Detect which cell encompasses the target text, then output its [X, Y] center coordinate. 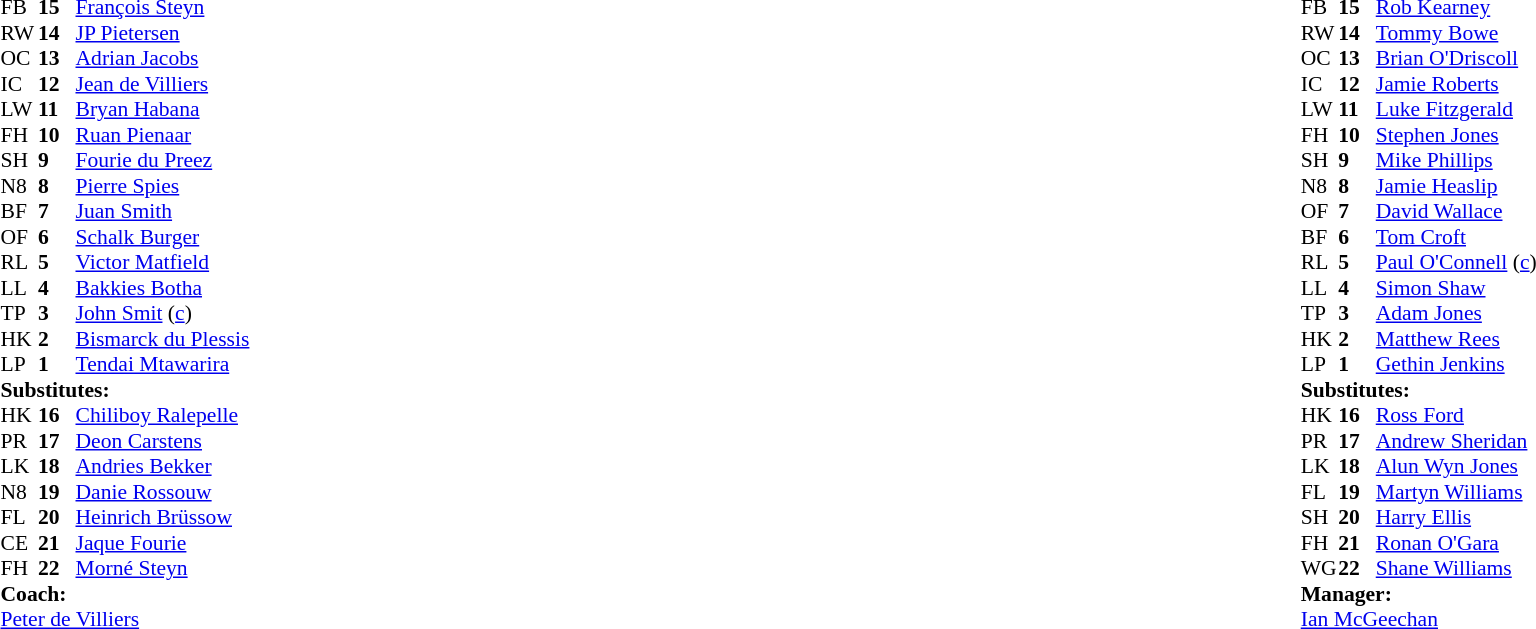
Coach: [124, 594]
Morné Steyn [163, 569]
John Smit (c) [163, 313]
Deon Carstens [163, 441]
Danie Rossouw [163, 492]
Jean de Villiers [163, 84]
Victor Matfield [163, 263]
Bakkies Botha [163, 288]
Bryan Habana [163, 109]
JP Pietersen [163, 33]
Bismarck du Plessis [163, 339]
Ruan Pienaar [163, 135]
Jaque Fourie [163, 543]
Tendai Mtawarira [163, 365]
Pierre Spies [163, 186]
Chiliboy Ralepelle [163, 415]
Andries Bekker [163, 467]
Adrian Jacobs [163, 59]
Substitutes: [124, 390]
Schalk Burger [163, 237]
Juan Smith [163, 211]
WG [1320, 569]
CE [19, 543]
Fourie du Preez [163, 161]
Heinrich Brüssow [163, 517]
